From the cell containing the given text, extract its center point as (X, Y) coordinate. 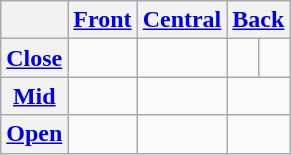
Central (182, 20)
Back (258, 20)
Front (102, 20)
Open (34, 134)
Close (34, 58)
Mid (34, 96)
